Extract the (x, y) coordinate from the center of the cell holding the provided text.  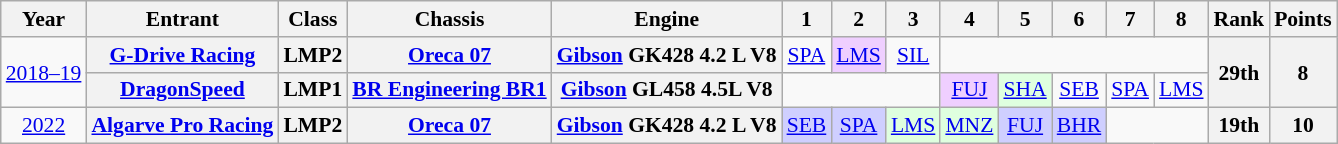
Chassis (449, 19)
Points (1303, 19)
SHA (1024, 90)
BHR (1080, 126)
Algarve Pro Racing (182, 126)
4 (969, 19)
2018–19 (44, 72)
29th (1240, 72)
MNZ (969, 126)
7 (1130, 19)
Entrant (182, 19)
Engine (667, 19)
6 (1080, 19)
1 (807, 19)
Class (312, 19)
G-Drive Racing (182, 55)
BR Engineering BR1 (449, 90)
DragonSpeed (182, 90)
2022 (44, 126)
LMP1 (312, 90)
Year (44, 19)
2 (858, 19)
5 (1024, 19)
Gibson GL458 4.5L V8 (667, 90)
Rank (1240, 19)
10 (1303, 126)
3 (914, 19)
SIL (914, 55)
19th (1240, 126)
